Output the [X, Y] coordinate of the center of the cell containing the given text.  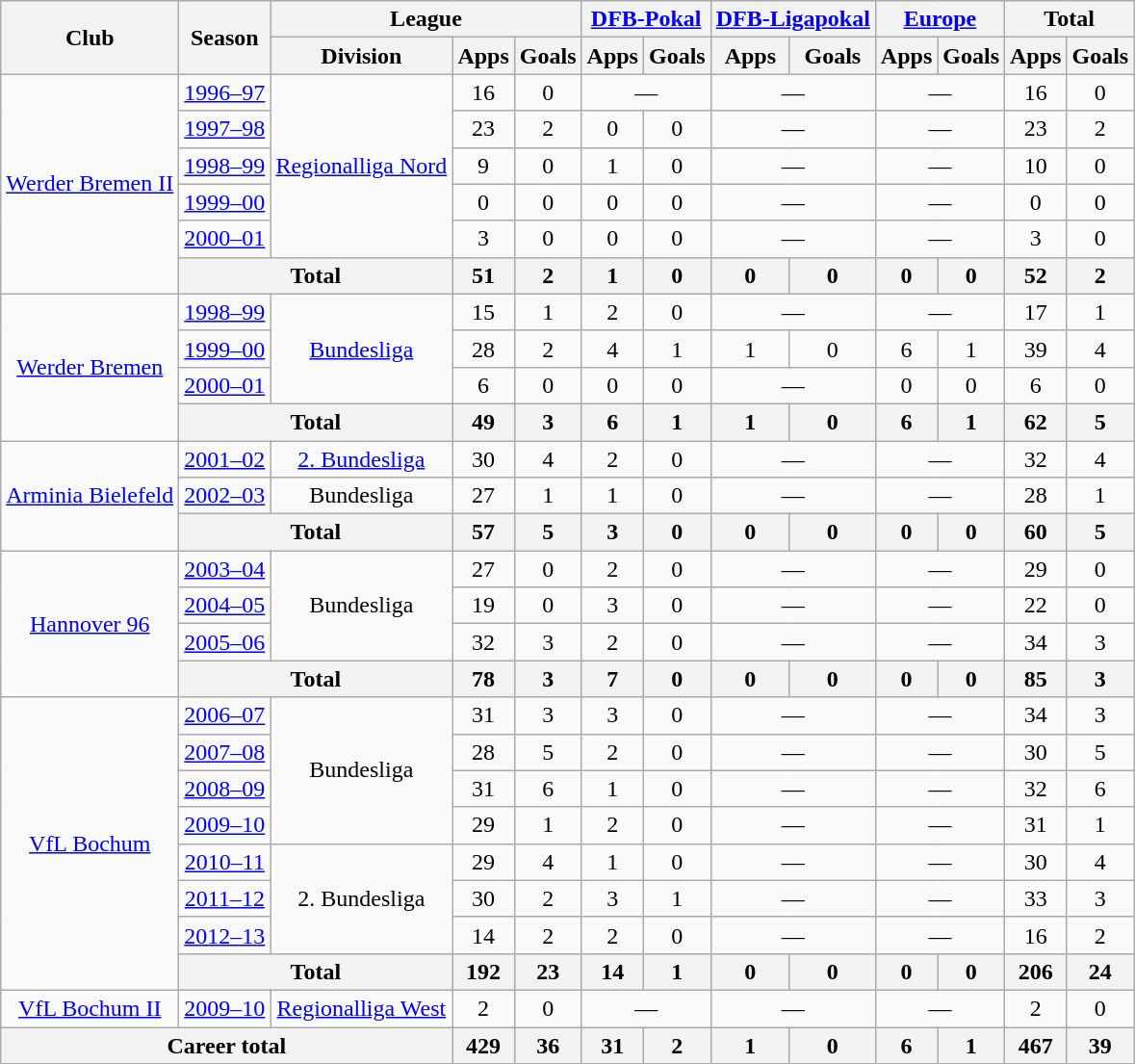
Arminia Bielefeld [90, 496]
9 [483, 166]
24 [1100, 972]
33 [1036, 898]
7 [612, 679]
192 [483, 972]
Werder Bremen II [90, 184]
1997–98 [225, 129]
Division [362, 56]
2002–03 [225, 496]
85 [1036, 679]
49 [483, 422]
Werder Bremen [90, 367]
2010–11 [225, 862]
2001–02 [225, 459]
22 [1036, 606]
1996–97 [225, 92]
206 [1036, 972]
51 [483, 275]
10 [1036, 166]
DFB-Ligapokal [793, 19]
Europe [940, 19]
2006–07 [225, 715]
Season [225, 38]
62 [1036, 422]
19 [483, 606]
2003–04 [225, 569]
57 [483, 532]
60 [1036, 532]
2005–06 [225, 642]
2007–08 [225, 752]
17 [1036, 312]
36 [548, 1045]
2011–12 [225, 898]
Regionalliga West [362, 1008]
467 [1036, 1045]
Club [90, 38]
52 [1036, 275]
2004–05 [225, 606]
Hannover 96 [90, 624]
2008–09 [225, 789]
15 [483, 312]
VfL Bochum [90, 843]
Career total [227, 1045]
League [426, 19]
Regionalliga Nord [362, 166]
78 [483, 679]
2012–13 [225, 935]
DFB-Pokal [646, 19]
VfL Bochum II [90, 1008]
429 [483, 1045]
